For the text-containing cell, return its midpoint in [x, y] coordinate format. 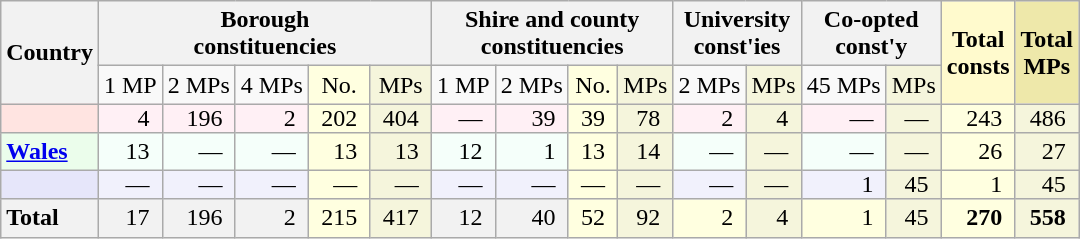
243 [978, 118]
40 [532, 218]
17 [130, 218]
Totalconsts [978, 52]
TotalMPs [1047, 52]
Borough constituencies [264, 34]
52 [593, 218]
27 [1047, 151]
Country [50, 52]
202 [339, 118]
558 [1047, 218]
404 [401, 118]
Co-optedconst'y [871, 34]
Total [50, 218]
78 [646, 118]
486 [1047, 118]
417 [401, 218]
Shire and county constituencies [552, 34]
Wales [50, 151]
270 [978, 218]
45 MPs [844, 85]
215 [339, 218]
26 [978, 151]
92 [646, 218]
Universityconst'ies [737, 34]
4 MPs [272, 85]
14 [646, 151]
